Search for the cell housing the specified text and yield its [X, Y] center coordinate. 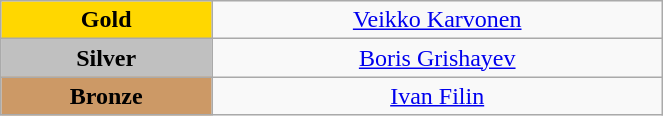
Bronze [106, 96]
Boris Grishayev [438, 58]
Silver [106, 58]
Gold [106, 20]
Veikko Karvonen [438, 20]
Ivan Filin [438, 96]
